Find where the given text appears and provide that cell's center as (X, Y) coordinate. 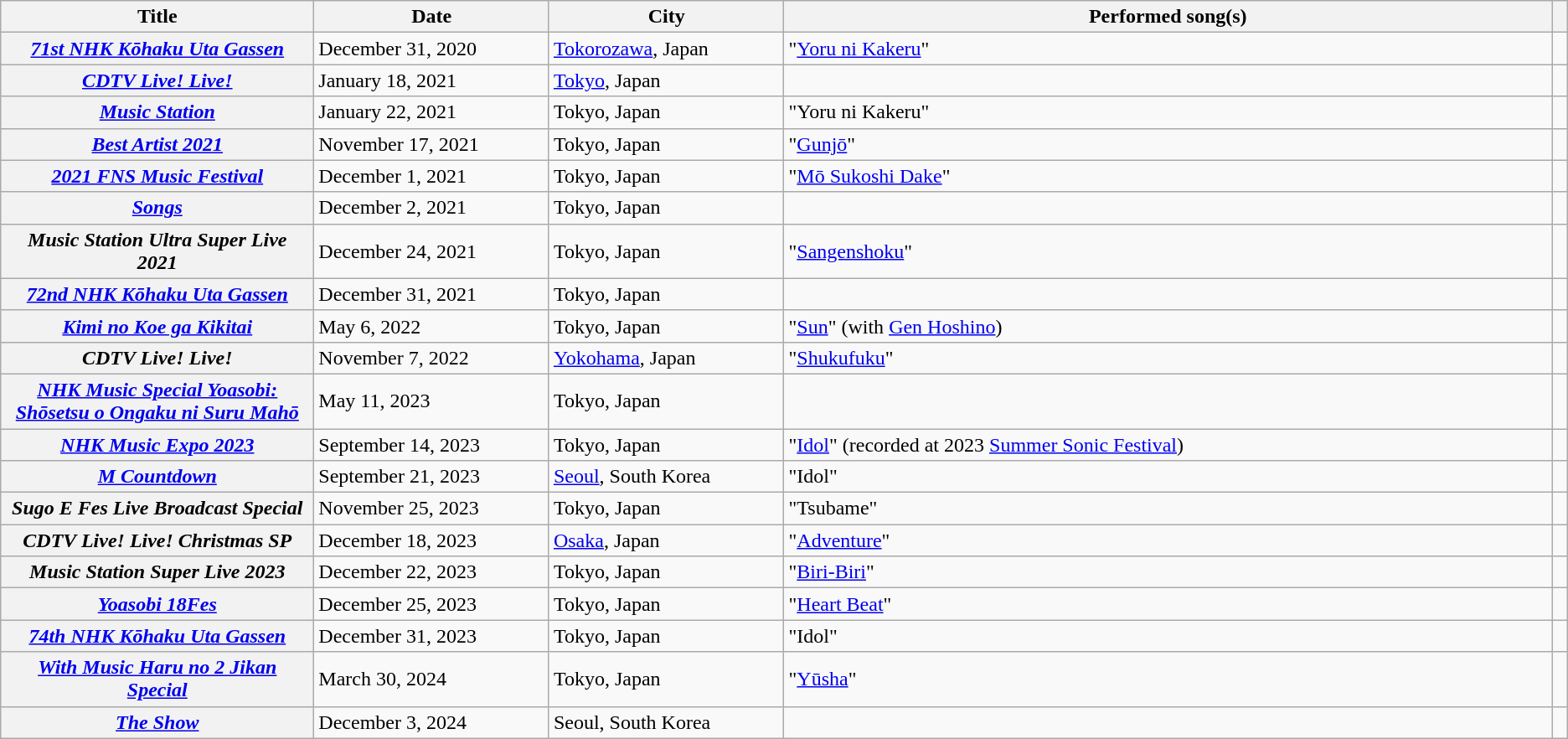
December 18, 2023 (432, 540)
Music Station Ultra Super Live 2021 (157, 251)
December 3, 2024 (432, 722)
"Yūsha" (1168, 679)
December 25, 2023 (432, 604)
NHK Music Expo 2023 (157, 445)
Yoasobi 18Fes (157, 604)
City (667, 17)
74th NHK Kōhaku Uta Gassen (157, 636)
Yokohama, Japan (667, 358)
December 2, 2021 (432, 208)
Sugo E Fes Live Broadcast Special (157, 509)
May 6, 2022 (432, 326)
71st NHK Kōhaku Uta Gassen (157, 49)
"Biri-Biri" (1168, 572)
December 31, 2020 (432, 49)
Kimi no Koe ga Kikitai (157, 326)
Tokorozawa, Japan (667, 49)
"Adventure" (1168, 540)
Music Station (157, 112)
September 21, 2023 (432, 477)
November 7, 2022 (432, 358)
December 31, 2021 (432, 294)
"Idol" (recorded at 2023 Summer Sonic Festival) (1168, 445)
The Show (157, 722)
December 22, 2023 (432, 572)
Best Artist 2021 (157, 144)
"Heart Beat" (1168, 604)
Date (432, 17)
March 30, 2024 (432, 679)
M Countdown (157, 477)
NHK Music Special Yoasobi: Shōsetsu o Ongaku ni Suru Mahō (157, 401)
Performed song(s) (1168, 17)
December 1, 2021 (432, 176)
Songs (157, 208)
"Gunjō" (1168, 144)
November 17, 2021 (432, 144)
Osaka, Japan (667, 540)
December 24, 2021 (432, 251)
Title (157, 17)
November 25, 2023 (432, 509)
December 31, 2023 (432, 636)
January 18, 2021 (432, 80)
September 14, 2023 (432, 445)
"Mō Sukoshi Dake" (1168, 176)
With Music Haru no 2 Jikan Special (157, 679)
2021 FNS Music Festival (157, 176)
May 11, 2023 (432, 401)
January 22, 2021 (432, 112)
"Tsubame" (1168, 509)
"Sangenshoku" (1168, 251)
Music Station Super Live 2023 (157, 572)
72nd NHK Kōhaku Uta Gassen (157, 294)
CDTV Live! Live! Christmas SP (157, 540)
"Shukufuku" (1168, 358)
"Sun" (with Gen Hoshino) (1168, 326)
